Determine the (x, y) coordinate at the center of the cell enclosing the given text.  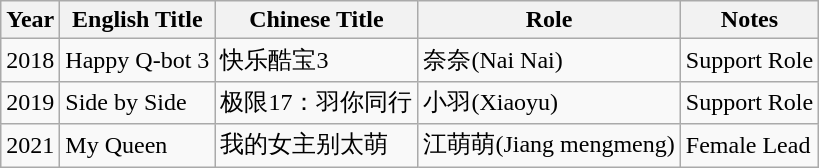
My Queen (138, 146)
极限17：羽你同行 (316, 102)
Female Lead (749, 146)
Role (549, 20)
2019 (30, 102)
Happy Q-bot 3 (138, 60)
Chinese Title (316, 20)
2021 (30, 146)
小羽(Xiaoyu) (549, 102)
English Title (138, 20)
Year (30, 20)
江萌萌(Jiang mengmeng) (549, 146)
Side by Side (138, 102)
奈奈(Nai Nai) (549, 60)
我的女主别太萌 (316, 146)
2018 (30, 60)
快乐酷宝3 (316, 60)
Notes (749, 20)
